Find where the given text appears and provide that cell's center as [x, y] coordinate. 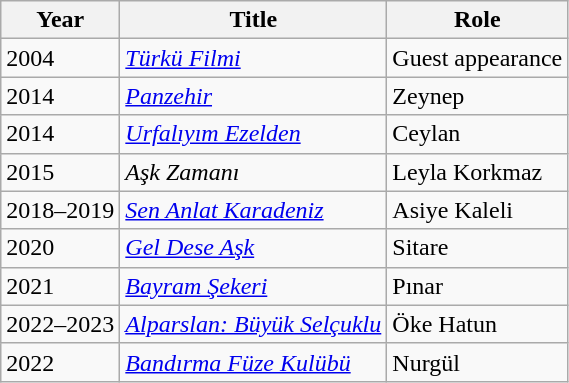
2004 [60, 58]
Title [254, 20]
2015 [60, 172]
Guest appearance [478, 58]
Panzehir [254, 96]
Sitare [478, 248]
Türkü Filmi [254, 58]
Pınar [478, 286]
Nurgül [478, 362]
Asiye Kaleli [478, 210]
Ceylan [478, 134]
Alparslan: Büyük Selçuklu [254, 324]
2022–2023 [60, 324]
Öke Hatun [478, 324]
Role [478, 20]
Bandırma Füze Kulübü [254, 362]
2018–2019 [60, 210]
Urfalıyım Ezelden [254, 134]
2022 [60, 362]
Aşk Zamanı [254, 172]
Sen Anlat Karadeniz [254, 210]
Bayram Şekeri [254, 286]
Year [60, 20]
Leyla Korkmaz [478, 172]
Zeynep [478, 96]
2020 [60, 248]
2021 [60, 286]
Gel Dese Aşk [254, 248]
